Return the [x, y] coordinate for the center point of the cell that contains the specified text.  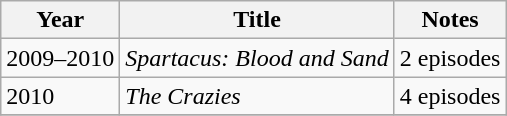
Spartacus: Blood and Sand [257, 58]
4 episodes [450, 96]
The Crazies [257, 96]
2010 [60, 96]
Year [60, 20]
Notes [450, 20]
2 episodes [450, 58]
2009–2010 [60, 58]
Title [257, 20]
